Locate the cell with the specified text and output its (x, y) center coordinate. 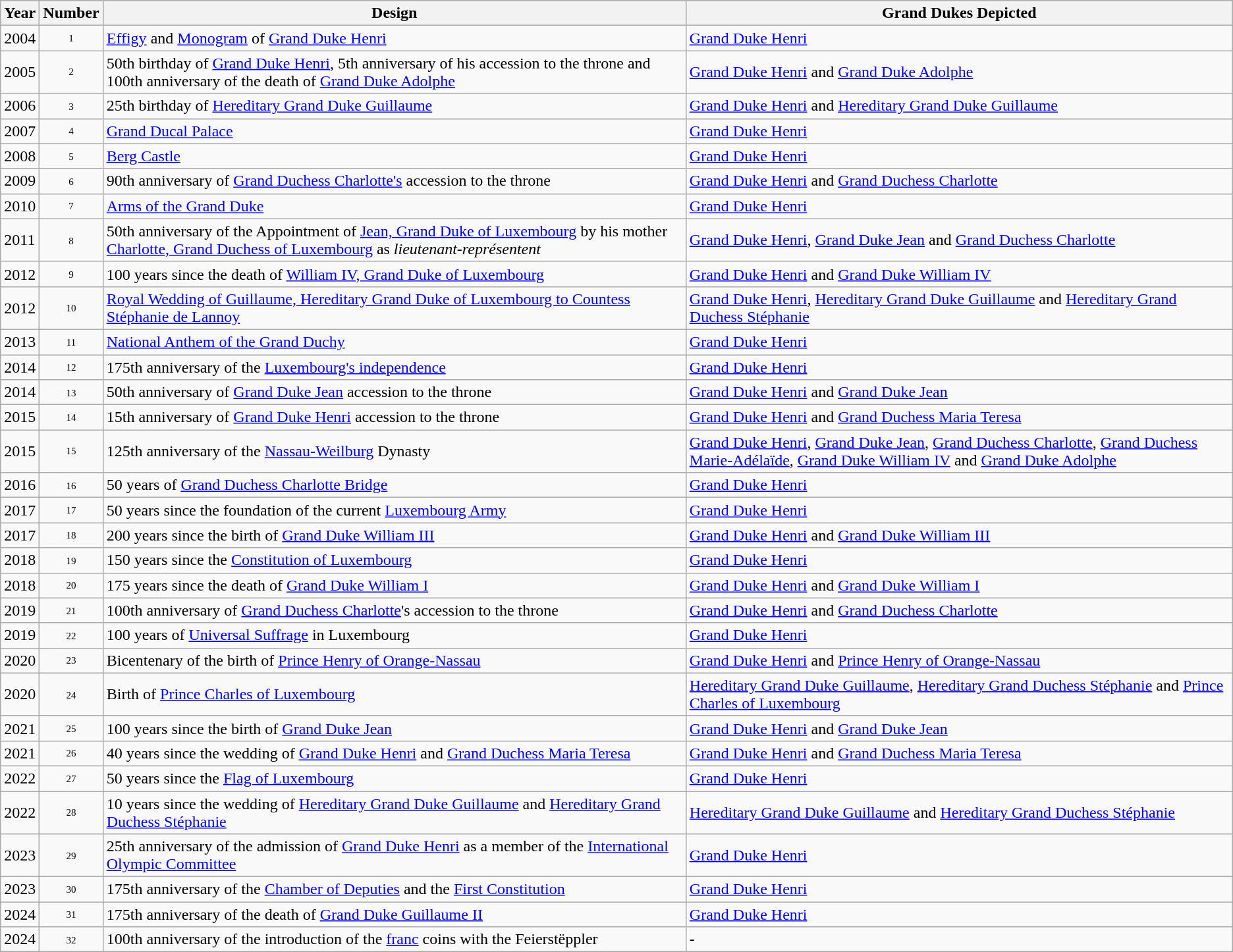
10 years since the wedding of Hereditary Grand Duke Guillaume and Hereditary Grand Duchess Stéphanie (394, 812)
21 (71, 610)
175th anniversary of the death of Grand Duke Guillaume II (394, 914)
Arms of the Grand Duke (394, 206)
31 (71, 914)
27 (71, 778)
Hereditary Grand Duke Guillaume and Hereditary Grand Duchess Stéphanie (959, 812)
Hereditary Grand Duke Guillaume, Hereditary Grand Duchess Stéphanie and Prince Charles of Luxembourg (959, 694)
2006 (20, 106)
Grand Duke Henri and Grand Duke Adolphe (959, 72)
Grand Duke Henri and Hereditary Grand Duke Guillaume (959, 106)
50th anniversary of the Appointment of Jean, Grand Duke of Luxembourg by his mother Charlotte, Grand Duchess of Luxembourg as lieutenant-représentent (394, 240)
90th anniversary of Grand Duchess Charlotte's accession to the throne (394, 181)
29 (71, 856)
2007 (20, 131)
10 (71, 308)
Grand Duke Henri and Grand Duke William IV (959, 274)
Grand Dukes Depicted (959, 13)
8 (71, 240)
5 (71, 156)
11 (71, 342)
Royal Wedding of Guillaume, Hereditary Grand Duke of Luxembourg to Countess Stéphanie de Lannoy (394, 308)
Year (20, 13)
Bicentenary of the birth of Prince Henry of Orange-Nassau (394, 660)
Grand Duke Henri, Grand Duke Jean and Grand Duchess Charlotte (959, 240)
40 years since the wedding of Grand Duke Henri and Grand Duchess Maria Teresa (394, 753)
30 (71, 889)
25th anniversary of the admission of Grand Duke Henri as a member of the International Olympic Committee (394, 856)
19 (71, 560)
2011 (20, 240)
14 (71, 417)
13 (71, 392)
150 years since the Constitution of Luxembourg (394, 560)
50 years of Grand Duchess Charlotte Bridge (394, 485)
National Anthem of the Grand Duchy (394, 342)
175th anniversary of the Luxembourg's independence (394, 367)
1 (71, 38)
100 years since the birth of Grand Duke Jean (394, 728)
17 (71, 510)
Grand Duke Henri, Hereditary Grand Duke Guillaume and Hereditary Grand Duchess Stéphanie (959, 308)
2 (71, 72)
175th anniversary of the Chamber of Deputies and the First Constitution (394, 889)
50th anniversary of Grand Duke Jean accession to the throne (394, 392)
50 years since the foundation of the current Luxembourg Army (394, 510)
9 (71, 274)
2016 (20, 485)
Grand Duke Henri, Grand Duke Jean, Grand Duchess Charlotte, Grand Duchess Marie-Adélaïde, Grand Duke William IV and Grand Duke Adolphe (959, 452)
2005 (20, 72)
Berg Castle (394, 156)
100th anniversary of Grand Duchess Charlotte's accession to the throne (394, 610)
18 (71, 535)
6 (71, 181)
28 (71, 812)
2008 (20, 156)
Effigy and Monogram of Grand Duke Henri (394, 38)
23 (71, 660)
24 (71, 694)
15 (71, 452)
12 (71, 367)
32 (71, 939)
2013 (20, 342)
100 years since the death of William IV, Grand Duke of Luxembourg (394, 274)
Grand Ducal Palace (394, 131)
2009 (20, 181)
15th anniversary of Grand Duke Henri accession to the throne (394, 417)
16 (71, 485)
Design (394, 13)
Grand Duke Henri and Prince Henry of Orange-Nassau (959, 660)
175 years since the death of Grand Duke William I (394, 585)
200 years since the birth of Grand Duke William III (394, 535)
50th birthday of Grand Duke Henri, 5th anniversary of his accession to the throne and 100th anniversary of the death of Grand Duke Adolphe (394, 72)
Grand Duke Henri and Grand Duke William III (959, 535)
2010 (20, 206)
2004 (20, 38)
Grand Duke Henri and Grand Duke William I (959, 585)
7 (71, 206)
20 (71, 585)
100 years of Universal Suffrage in Luxembourg (394, 635)
25 (71, 728)
26 (71, 753)
- (959, 939)
50 years since the Flag of Luxembourg (394, 778)
125th anniversary of the Nassau-Weilburg Dynasty (394, 452)
Number (71, 13)
22 (71, 635)
4 (71, 131)
100th anniversary of the introduction of the franc coins with the Feierstëppler (394, 939)
25th birthday of Hereditary Grand Duke Guillaume (394, 106)
3 (71, 106)
Birth of Prince Charles of Luxembourg (394, 694)
